Identify which cell holds the provided text, then report its (x, y) central coordinate. 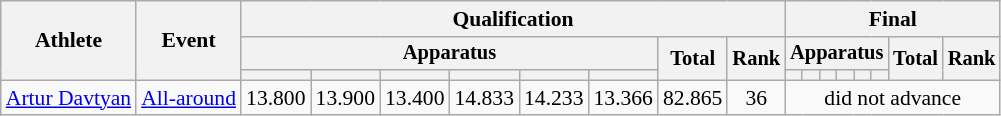
Artur Davtyan (68, 98)
13.366 (622, 98)
Final (892, 19)
36 (756, 98)
Qualification (513, 19)
did not advance (892, 98)
14.233 (554, 98)
13.800 (276, 98)
All-around (188, 98)
Event (188, 40)
14.833 (484, 98)
Athlete (68, 40)
13.900 (346, 98)
82.865 (692, 98)
13.400 (414, 98)
